Find where the given text appears and provide that cell's center as [X, Y] coordinate. 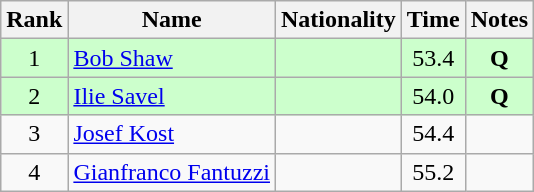
3 [34, 134]
4 [34, 172]
Rank [34, 20]
Notes [499, 20]
2 [34, 96]
Time [433, 20]
Ilie Savel [172, 96]
53.4 [433, 58]
54.0 [433, 96]
Nationality [339, 20]
Gianfranco Fantuzzi [172, 172]
54.4 [433, 134]
Josef Kost [172, 134]
Name [172, 20]
1 [34, 58]
55.2 [433, 172]
Bob Shaw [172, 58]
